Return the [X, Y] coordinate for the center point of the cell that contains the specified text.  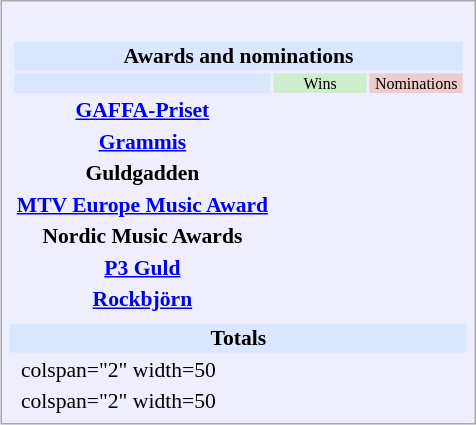
P3 Guld [142, 267]
Nominations [416, 83]
Wins [320, 83]
GAFFA-Priset [142, 110]
Awards and nominations Wins Nominations GAFFA-Priset Grammis Guldgadden MTV Europe Music Award Nordic Music Awards P3 Guld Rockbjörn [239, 166]
Nordic Music Awards [142, 236]
Guldgadden [142, 173]
Awards and nominations [238, 56]
Totals [239, 338]
Grammis [142, 141]
MTV Europe Music Award [142, 204]
Rockbjörn [142, 299]
